Search for the cell housing the specified text and yield its [X, Y] center coordinate. 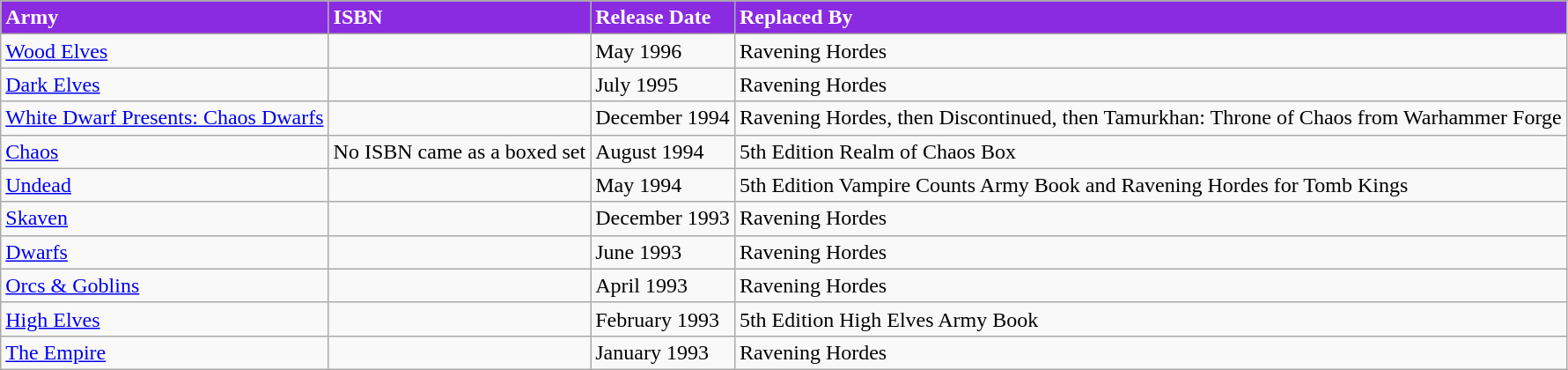
May 1996 [663, 51]
Dark Elves [165, 85]
January 1993 [663, 352]
April 1993 [663, 285]
February 1993 [663, 319]
Orcs & Goblins [165, 285]
No ISBN came as a boxed set [460, 152]
5th Edition Realm of Chaos Box [1150, 152]
ISBN [460, 18]
High Elves [165, 319]
Chaos [165, 152]
Dwarfs [165, 252]
December 1994 [663, 118]
The Empire [165, 352]
5th Edition Vampire Counts Army Book and Ravening Hordes for Tomb Kings [1150, 185]
May 1994 [663, 185]
December 1993 [663, 218]
Ravening Hordes, then Discontinued, then Tamurkhan: Throne of Chaos from Warhammer Forge [1150, 118]
White Dwarf Presents: Chaos Dwarfs [165, 118]
Undead [165, 185]
August 1994 [663, 152]
Release Date [663, 18]
Army [165, 18]
June 1993 [663, 252]
Wood Elves [165, 51]
5th Edition High Elves Army Book [1150, 319]
Replaced By [1150, 18]
July 1995 [663, 85]
Skaven [165, 218]
